Locate the cell with the specified text and output its (X, Y) center coordinate. 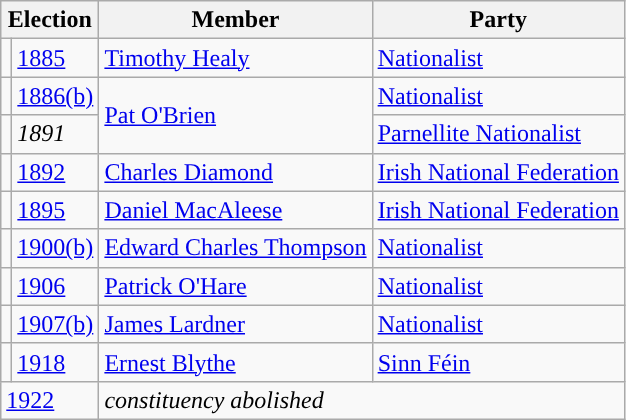
1900(b) (56, 248)
1906 (56, 286)
Party (498, 20)
1886(b) (56, 96)
James Lardner (236, 324)
Sinn Féin (498, 362)
Member (236, 20)
Daniel MacAleese (236, 210)
Election (50, 20)
Pat O'Brien (236, 115)
1918 (56, 362)
1885 (56, 58)
1892 (56, 172)
1895 (56, 210)
1922 (50, 400)
constituency abolished (362, 400)
1891 (56, 134)
Ernest Blythe (236, 362)
Patrick O'Hare (236, 286)
1907(b) (56, 324)
Parnellite Nationalist (498, 134)
Edward Charles Thompson (236, 248)
Charles Diamond (236, 172)
Timothy Healy (236, 58)
